Extract the [X, Y] coordinate from the center of the cell holding the provided text.  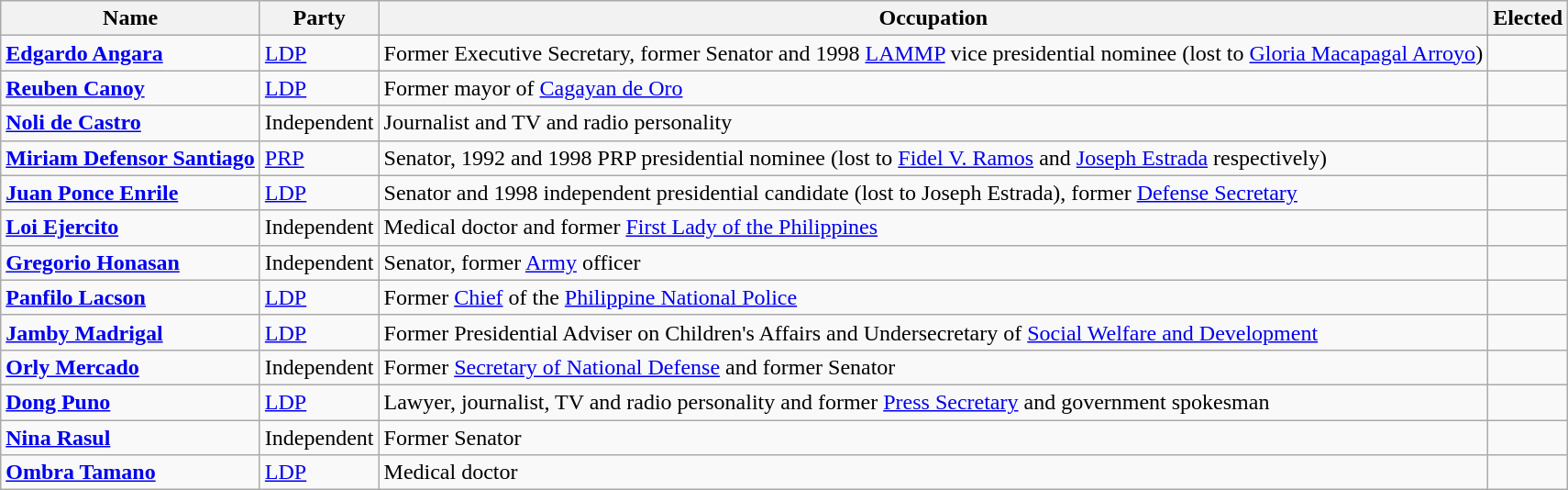
Former Presidential Adviser on Children's Affairs and Undersecretary of Social Welfare and Development [933, 332]
Party [319, 18]
PRP [319, 158]
Former Executive Secretary, former Senator and 1998 LAMMP vice presidential nominee (lost to Gloria Macapagal Arroyo) [933, 53]
Panfilo Lacson [130, 297]
Medical doctor [933, 473]
Former Senator [933, 438]
Senator, 1992 and 1998 PRP presidential nominee (lost to Fidel V. Ramos and Joseph Estrada respectively) [933, 158]
Name [130, 18]
Elected [1528, 18]
Occupation [933, 18]
Nina Rasul [130, 438]
Senator, former Army officer [933, 262]
Medical doctor and former First Lady of the Philippines [933, 228]
Former Chief of the Philippine National Police [933, 297]
Reuben Canoy [130, 88]
Juan Ponce Enrile [130, 193]
Loi Ejercito [130, 228]
Dong Puno [130, 402]
Noli de Castro [130, 123]
Orly Mercado [130, 367]
Gregorio Honasan [130, 262]
Former mayor of Cagayan de Oro [933, 88]
Ombra Tamano [130, 473]
Former Secretary of National Defense and former Senator [933, 367]
Edgardo Angara [130, 53]
Miriam Defensor Santiago [130, 158]
Lawyer, journalist, TV and radio personality and former Press Secretary and government spokesman [933, 402]
Journalist and TV and radio personality [933, 123]
Senator and 1998 independent presidential candidate (lost to Joseph Estrada), former Defense Secretary [933, 193]
Jamby Madrigal [130, 332]
